Scan for the cell matching the given text and deliver its (X, Y) coordinate at center. 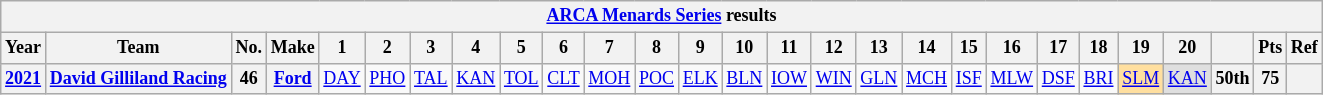
17 (1058, 48)
ISF (968, 78)
20 (1188, 48)
BRI (1098, 78)
ELK (700, 78)
MLW (1012, 78)
14 (927, 48)
3 (431, 48)
Ford (292, 78)
19 (1141, 48)
2021 (24, 78)
15 (968, 48)
TOL (522, 78)
DSF (1058, 78)
8 (657, 48)
IOW (790, 78)
5 (522, 48)
Pts (1270, 48)
WIN (834, 78)
POC (657, 78)
MOH (610, 78)
9 (700, 48)
6 (564, 48)
46 (248, 78)
16 (1012, 48)
PHO (388, 78)
10 (744, 48)
ARCA Menards Series results (662, 16)
18 (1098, 48)
No. (248, 48)
Ref (1305, 48)
7 (610, 48)
BLN (744, 78)
GLN (879, 78)
50th (1232, 78)
Make (292, 48)
11 (790, 48)
SLM (1141, 78)
12 (834, 48)
13 (879, 48)
1 (342, 48)
DAY (342, 78)
CLT (564, 78)
MCH (927, 78)
2 (388, 48)
Team (138, 48)
David Gilliland Racing (138, 78)
75 (1270, 78)
Year (24, 48)
4 (476, 48)
TAL (431, 78)
